Detect which cell encompasses the target text, then output its (x, y) center coordinate. 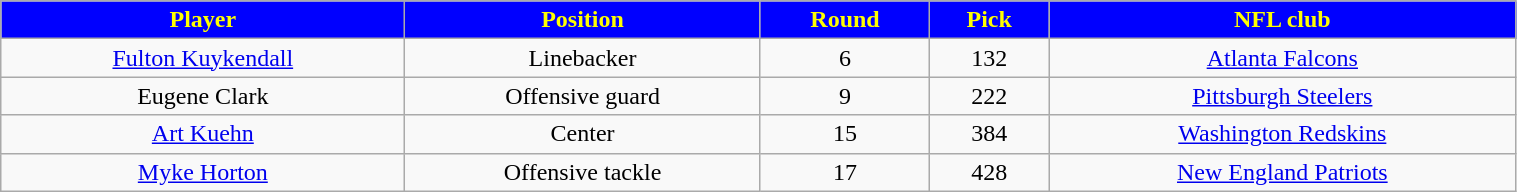
Eugene Clark (203, 96)
Atlanta Falcons (1282, 58)
428 (990, 172)
222 (990, 96)
Linebacker (582, 58)
NFL club (1282, 20)
Art Kuehn (203, 134)
9 (845, 96)
132 (990, 58)
Washington Redskins (1282, 134)
Player (203, 20)
Center (582, 134)
Pittsburgh Steelers (1282, 96)
New England Patriots (1282, 172)
Offensive tackle (582, 172)
Myke Horton (203, 172)
Fulton Kuykendall (203, 58)
15 (845, 134)
Round (845, 20)
Offensive guard (582, 96)
Pick (990, 20)
17 (845, 172)
384 (990, 134)
Position (582, 20)
6 (845, 58)
